Capture the cell that displays the provided text and extract its [x, y] central coordinate. 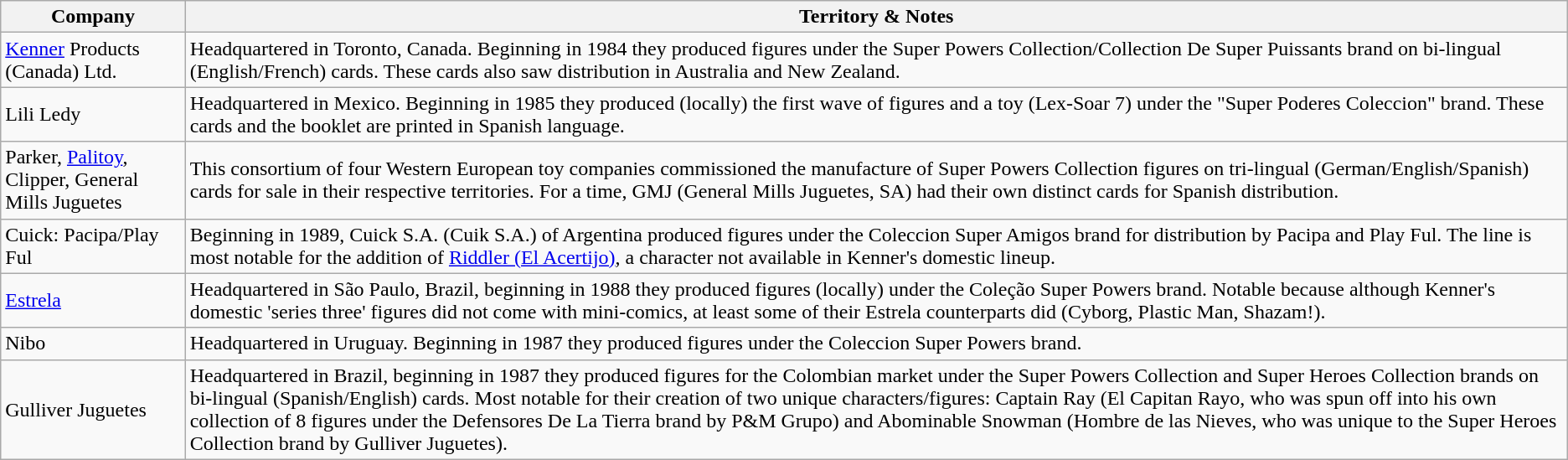
Territory & Notes [876, 17]
Company [93, 17]
Kenner Products (Canada) Ltd. [93, 60]
Cuick: Pacipa/Play Ful [93, 246]
Headquartered in Uruguay. Beginning in 1987 they produced figures under the Coleccion Super Powers brand. [876, 344]
Estrela [93, 300]
Lili Ledy [93, 114]
Nibo [93, 344]
Parker, Palitoy, Clipper, General Mills Juguetes [93, 180]
Gulliver Juguetes [93, 409]
